Pinpoint the cell where the given text exists, returning its [X, Y] midpoint coordinate. 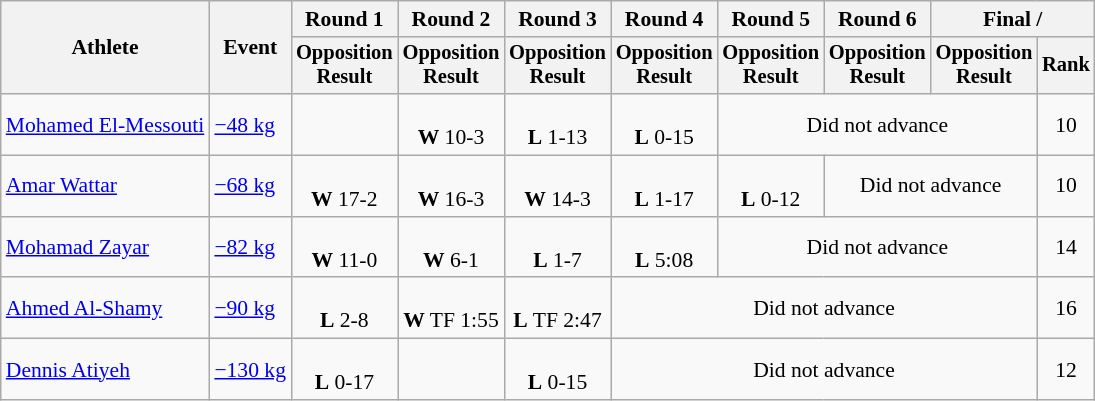
W 14-3 [558, 186]
Mohamad Zayar [106, 248]
−130 kg [250, 370]
12 [1066, 370]
W 17-2 [344, 186]
L TF 2:47 [558, 308]
W 11-0 [344, 248]
Event [250, 48]
W 16-3 [452, 186]
L 1-7 [558, 248]
−68 kg [250, 186]
L 0-17 [344, 370]
Round 3 [558, 19]
W 6-1 [452, 248]
Mohamed El-Messouti [106, 124]
14 [1066, 248]
Rank [1066, 66]
W TF 1:55 [452, 308]
Ahmed Al-Shamy [106, 308]
L 1-13 [558, 124]
Round 5 [770, 19]
16 [1066, 308]
−90 kg [250, 308]
Final / [1013, 19]
Amar Wattar [106, 186]
W 10-3 [452, 124]
L 2-8 [344, 308]
−48 kg [250, 124]
Athlete [106, 48]
L 5:08 [664, 248]
L 0-12 [770, 186]
−82 kg [250, 248]
L 1-17 [664, 186]
Round 2 [452, 19]
Round 4 [664, 19]
Round 6 [878, 19]
Dennis Atiyeh [106, 370]
Round 1 [344, 19]
